Identify which cell holds the provided text, then report its (x, y) central coordinate. 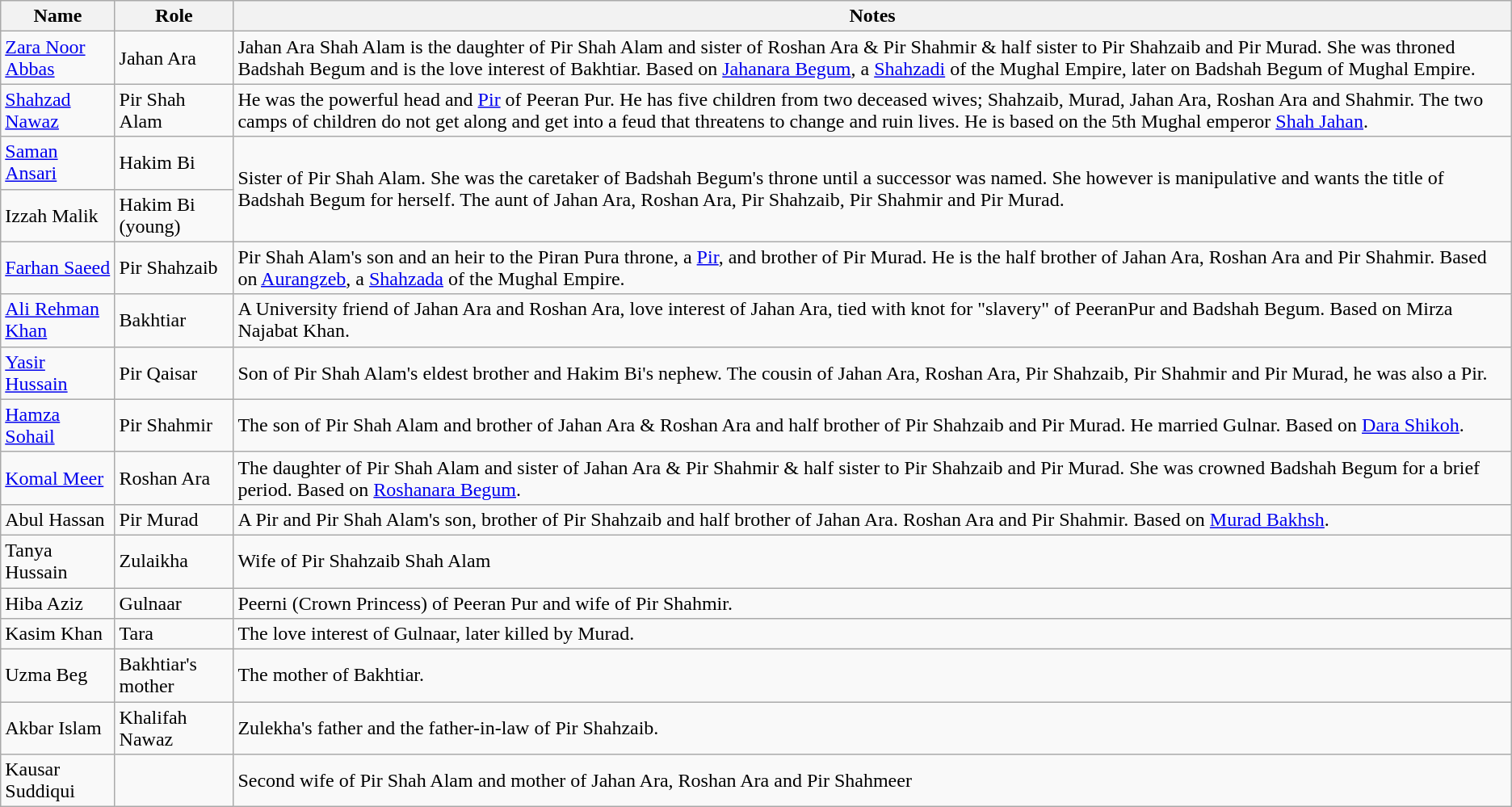
Pir Shahzaib (174, 268)
Pir Shahmir (174, 425)
Hamza Sohail (58, 425)
Zulaikha (174, 561)
Pir Murad (174, 519)
Roshan Ara (174, 478)
The love interest of Gulnaar, later killed by Murad. (872, 634)
Tanya Hussain (58, 561)
Peerni (Crown Princess) of Peeran Pur and wife of Pir Shahmir. (872, 603)
Pir Shah Alam (174, 110)
Role (174, 16)
Hiba Aziz (58, 603)
Wife of Pir Shahzaib Shah Alam (872, 561)
Bakhtiar (174, 320)
Komal Meer (58, 478)
The mother of Bakhtiar. (872, 675)
Khalifah Nawaz (174, 729)
Abul Hassan (58, 519)
Hakim Bi (174, 163)
Zara Noor Abbas (58, 58)
Shahzad Nawaz (58, 110)
Name (58, 16)
Yasir Hussain (58, 373)
Kausar Suddiqui (58, 780)
Jahan Ara (174, 58)
Zulekha's father and the father-in-law of Pir Shahzaib. (872, 729)
Akbar Islam (58, 729)
Gulnaar (174, 603)
Ali Rehman Khan (58, 320)
Bakhtiar's mother (174, 675)
Kasim Khan (58, 634)
Second wife of Pir Shah Alam and mother of Jahan Ara, Roshan Ara and Pir Shahmeer (872, 780)
Hakim Bi (young) (174, 215)
Pir Qaisar (174, 373)
Saman Ansari (58, 163)
A Pir and Pir Shah Alam's son, brother of Pir Shahzaib and half brother of Jahan Ara. Roshan Ara and Pir Shahmir. Based on Murad Bakhsh. (872, 519)
Farhan Saeed (58, 268)
Notes (872, 16)
Izzah Malik (58, 215)
Uzma Beg (58, 675)
Tara (174, 634)
